For the text-containing cell, return its midpoint in (X, Y) coordinate format. 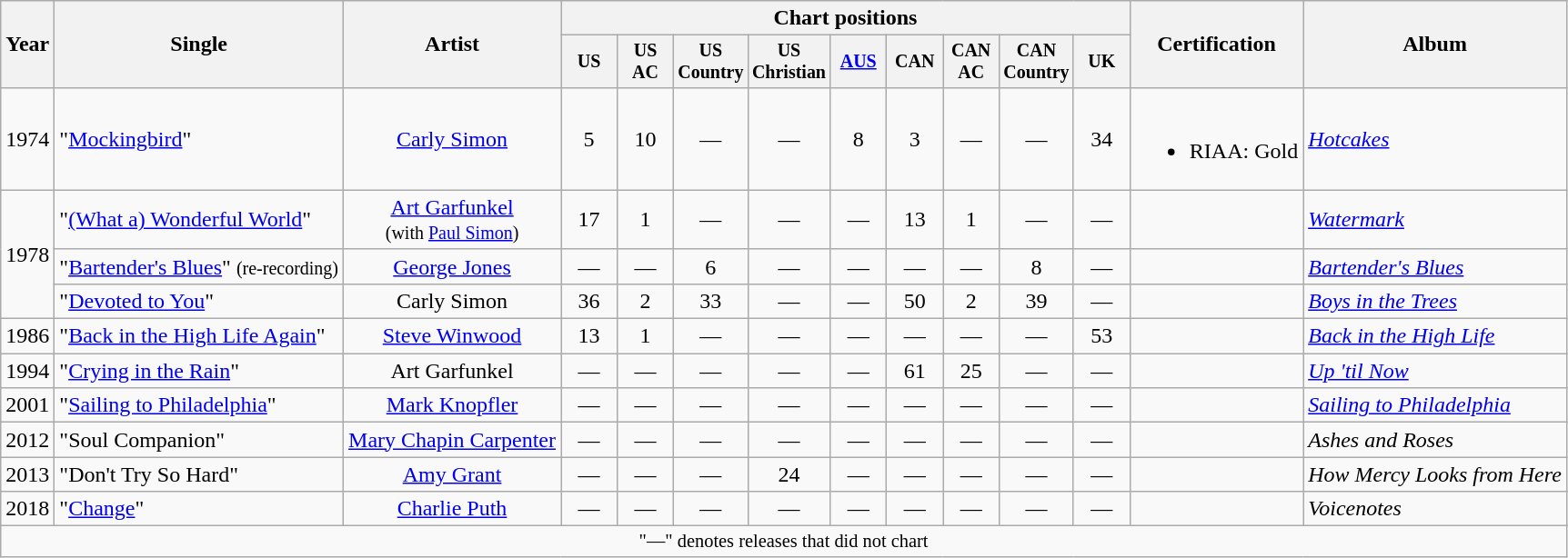
Year (27, 45)
George Jones (453, 266)
"Crying in the Rain" (199, 371)
Single (199, 45)
AUS (859, 62)
RIAA: Gold (1216, 138)
50 (915, 301)
Certification (1216, 45)
"—" denotes releases that did not chart (784, 542)
36 (589, 301)
Back in the High Life (1435, 336)
Mary Chapin Carpenter (453, 440)
2018 (27, 509)
25 (971, 371)
CAN AC (971, 62)
39 (1037, 301)
Steve Winwood (453, 336)
Chart positions (846, 18)
2001 (27, 405)
"(What a) Wonderful World" (199, 220)
2012 (27, 440)
Voicenotes (1435, 509)
Charlie Puth (453, 509)
61 (915, 371)
Sailing to Philadelphia (1435, 405)
24 (789, 474)
Hotcakes (1435, 138)
10 (646, 138)
Art Garfunkel (453, 371)
US Country (710, 62)
1994 (27, 371)
US (589, 62)
34 (1101, 138)
53 (1101, 336)
CAN Country (1037, 62)
"Don't Try So Hard" (199, 474)
Art Garfunkel(with Paul Simon) (453, 220)
Watermark (1435, 220)
Bartender's Blues (1435, 266)
"Change" (199, 509)
"Mockingbird" (199, 138)
Mark Knopfler (453, 405)
Amy Grant (453, 474)
US Christian (789, 62)
Boys in the Trees (1435, 301)
17 (589, 220)
"Sailing to Philadelphia" (199, 405)
33 (710, 301)
5 (589, 138)
Artist (453, 45)
1986 (27, 336)
"Devoted to You" (199, 301)
"Bartender's Blues" (re-recording) (199, 266)
How Mercy Looks from Here (1435, 474)
Ashes and Roses (1435, 440)
"Back in the High Life Again" (199, 336)
UK (1101, 62)
6 (710, 266)
1974 (27, 138)
Up 'til Now (1435, 371)
1978 (27, 254)
Album (1435, 45)
CAN (915, 62)
"Soul Companion" (199, 440)
3 (915, 138)
US AC (646, 62)
2013 (27, 474)
